Detect which cell encompasses the target text, then output its (x, y) center coordinate. 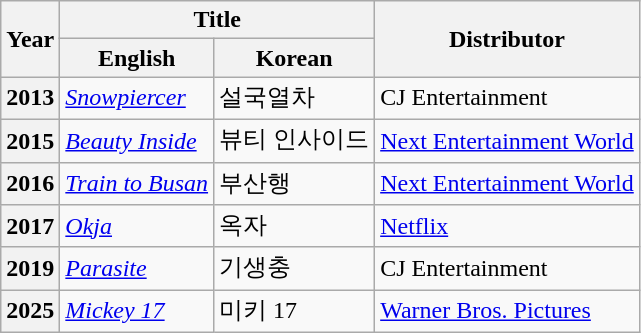
Mickey 17 (137, 312)
Warner Bros. Pictures (508, 312)
2017 (30, 226)
뷰티 인사이드 (294, 140)
Train to Busan (137, 184)
Title (218, 20)
2016 (30, 184)
Year (30, 39)
미키 17 (294, 312)
Distributor (508, 39)
부산행 (294, 184)
Korean (294, 58)
Okja (137, 226)
Parasite (137, 268)
2025 (30, 312)
2015 (30, 140)
2019 (30, 268)
Beauty Inside (137, 140)
옥자 (294, 226)
기생충 (294, 268)
설국열차 (294, 98)
2013 (30, 98)
English (137, 58)
Netflix (508, 226)
Snowpiercer (137, 98)
